Return the (x, y) coordinate for the center point of the cell that contains the specified text.  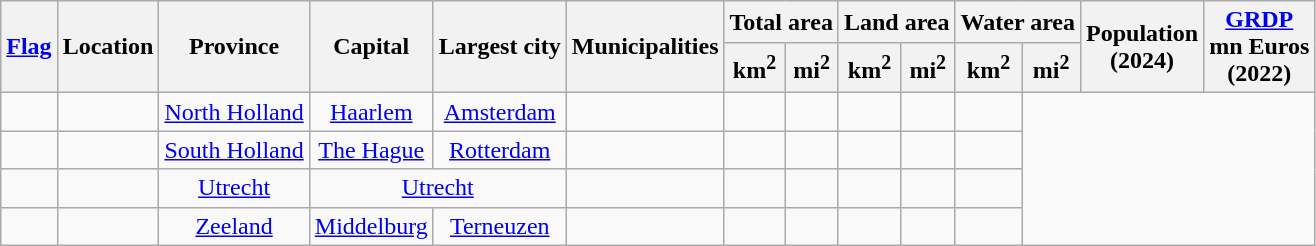
Province (234, 47)
Middelburg (371, 226)
Zeeland (234, 226)
Terneuzen (500, 226)
Land area (896, 22)
GRDP mn Euros(2022) (1260, 47)
Largest city (500, 47)
Amsterdam (500, 112)
Location (108, 47)
The Hague (371, 150)
Water area (1018, 22)
Rotterdam (500, 150)
Municipalities (645, 47)
South Holland (234, 150)
Total area (781, 22)
Capital (371, 47)
Population (2024) (1142, 47)
North Holland (234, 112)
Haarlem (371, 112)
Flag (29, 47)
